Search for the cell housing the specified text and yield its (x, y) center coordinate. 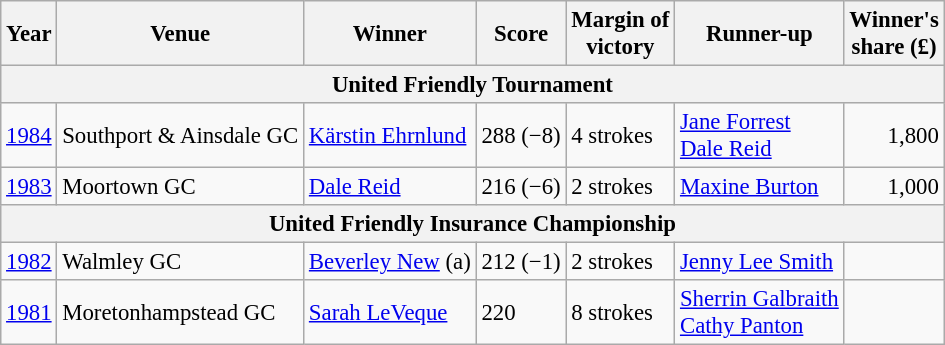
Winner'sshare (£) (894, 34)
288 (−8) (521, 136)
1983 (29, 187)
Beverley New (a) (390, 262)
216 (−6) (521, 187)
1,000 (894, 187)
Southport & Ainsdale GC (180, 136)
Year (29, 34)
Venue (180, 34)
Winner (390, 34)
Sarah LeVeque (390, 312)
1,800 (894, 136)
Dale Reid (390, 187)
4 strokes (620, 136)
220 (521, 312)
1981 (29, 312)
1982 (29, 262)
United Friendly Tournament (472, 85)
Moretonhampstead GC (180, 312)
Kärstin Ehrnlund (390, 136)
Margin ofvictory (620, 34)
Walmley GC (180, 262)
8 strokes (620, 312)
Jane Forrest Dale Reid (760, 136)
Jenny Lee Smith (760, 262)
Maxine Burton (760, 187)
1984 (29, 136)
United Friendly Insurance Championship (472, 224)
212 (−1) (521, 262)
Moortown GC (180, 187)
Sherrin Galbraith Cathy Panton (760, 312)
Runner-up (760, 34)
Score (521, 34)
